Capture the cell that displays the provided text and extract its [x, y] central coordinate. 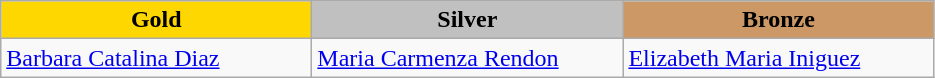
Gold [156, 20]
Silver [468, 20]
Bronze [778, 20]
Elizabeth Maria Iniguez [778, 58]
Barbara Catalina Diaz [156, 58]
Maria Carmenza Rendon [468, 58]
